From the cell containing the given text, extract its center point as [x, y] coordinate. 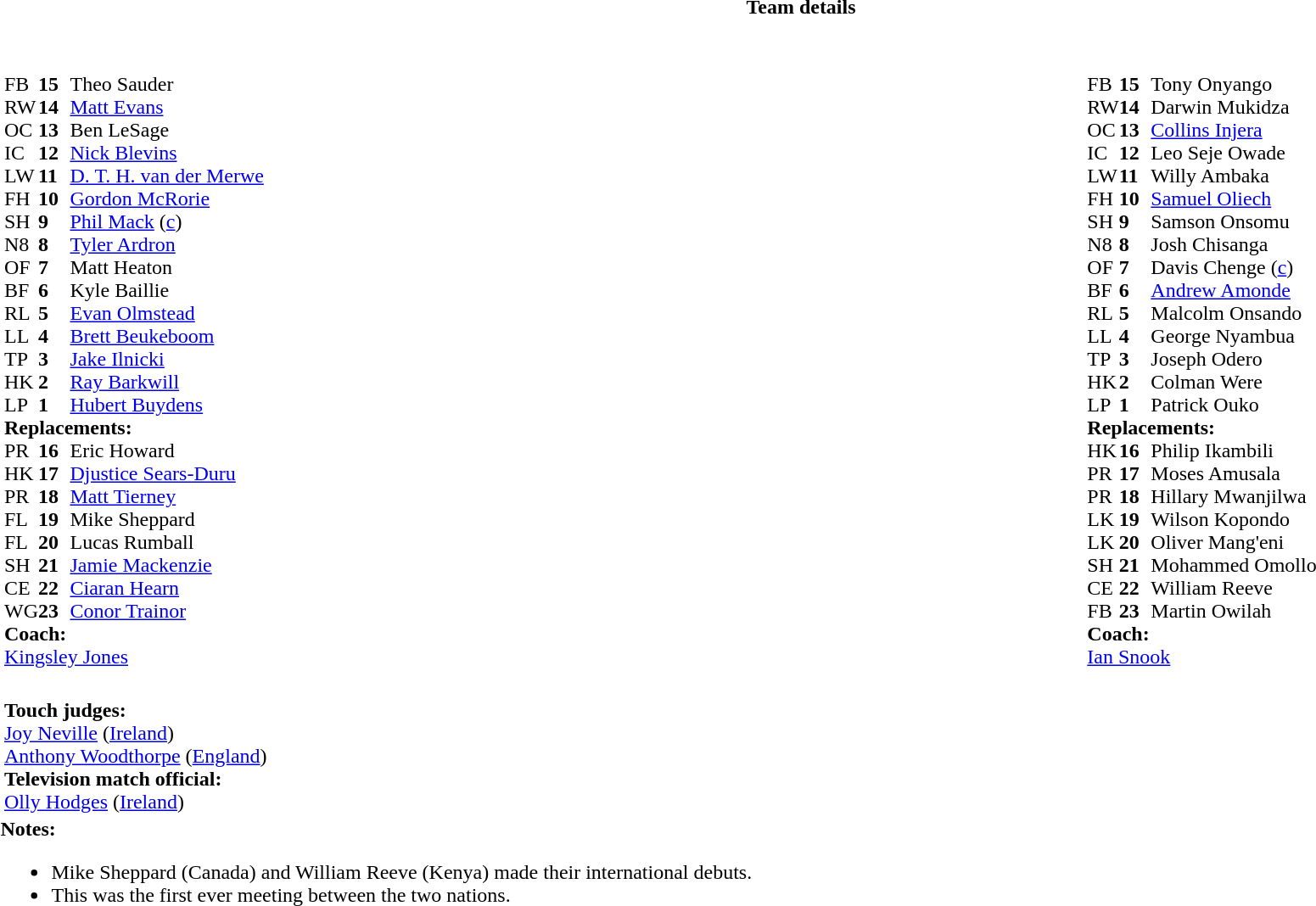
Ben LeSage [166, 131]
Ciaran Hearn [166, 589]
Phil Mack (c) [166, 222]
Tony Onyango [1234, 85]
Malcolm Onsando [1234, 314]
Darwin Mukidza [1234, 107]
Nick Blevins [166, 153]
Collins Injera [1234, 131]
Brett Beukeboom [166, 336]
George Nyambua [1234, 336]
Evan Olmstead [166, 314]
Ian Snook [1201, 657]
William Reeve [1234, 589]
Djustice Sears-Duru [166, 473]
Jake Ilnicki [166, 360]
Eric Howard [166, 451]
Ray Barkwill [166, 382]
WG [21, 611]
Andrew Amonde [1234, 290]
Theo Sauder [166, 85]
Josh Chisanga [1234, 244]
Philip Ikambili [1234, 451]
Wilson Kopondo [1234, 519]
Kingsley Jones [134, 657]
Oliver Mang'eni [1234, 543]
Leo Seje Owade [1234, 153]
Gordon McRorie [166, 199]
Mike Sheppard [166, 519]
Matt Tierney [166, 497]
Conor Trainor [166, 611]
Matt Heaton [166, 268]
Samuel Oliech [1234, 199]
Martin Owilah [1234, 611]
Moses Amusala [1234, 473]
Joseph Odero [1234, 360]
Jamie Mackenzie [166, 565]
Mohammed Omollo [1234, 565]
Colman Were [1234, 382]
D. T. H. van der Merwe [166, 176]
Kyle Baillie [166, 290]
Matt Evans [166, 107]
Hillary Mwanjilwa [1234, 497]
Lucas Rumball [166, 543]
Willy Ambaka [1234, 176]
Tyler Ardron [166, 244]
Samson Onsomu [1234, 222]
Davis Chenge (c) [1234, 268]
Patrick Ouko [1234, 405]
Hubert Buydens [166, 405]
